Return (X, Y) of the center of cell containing provided text 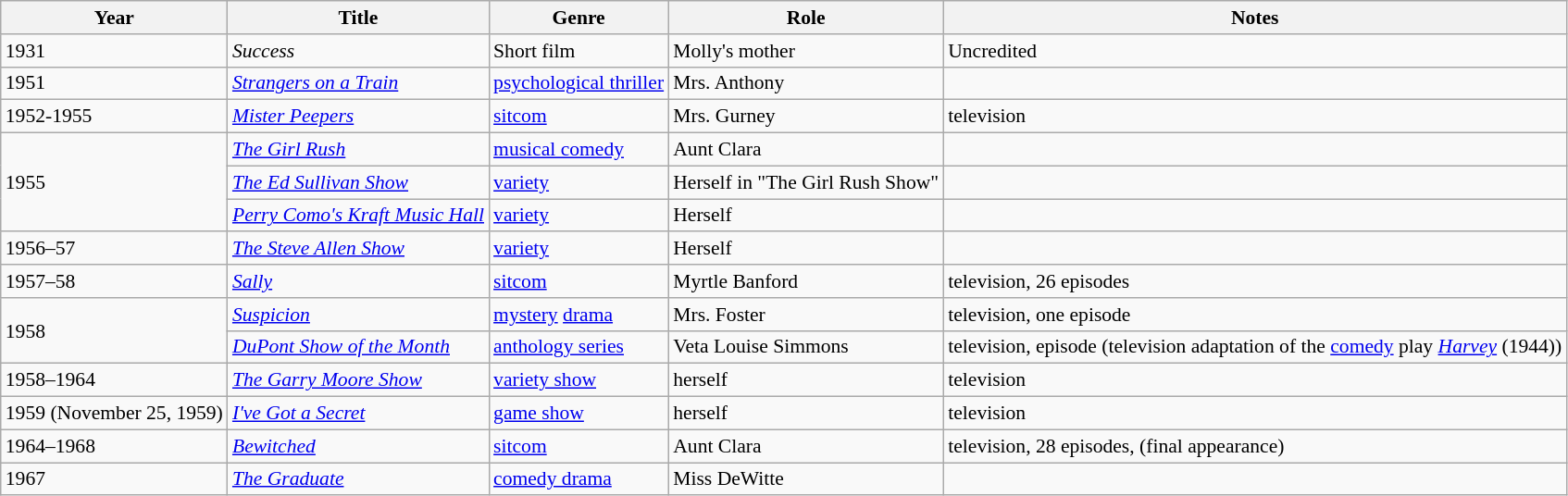
Myrtle Banford (805, 281)
Molly's mother (805, 51)
Notes (1255, 18)
The Steve Allen Show (358, 249)
1952-1955 (115, 117)
television, episode (television adaptation of the comedy play Harvey (1944)) (1255, 347)
Mister Peepers (358, 117)
Herself in "The Girl Rush Show" (805, 182)
Year (115, 18)
Miss DeWitte (805, 479)
variety show (579, 380)
1951 (115, 83)
Strangers on a Train (358, 83)
game show (579, 414)
1958 (115, 331)
Genre (579, 18)
The Graduate (358, 479)
Mrs. Anthony (805, 83)
1967 (115, 479)
1931 (115, 51)
television, one episode (1255, 315)
Role (805, 18)
Sally (358, 281)
Mrs. Foster (805, 315)
Success (358, 51)
1964–1968 (115, 446)
television, 28 episodes, (final appearance) (1255, 446)
Mrs. Gurney (805, 117)
mystery drama (579, 315)
1957–58 (115, 281)
Uncredited (1255, 51)
psychological thriller (579, 83)
1956–57 (115, 249)
The Garry Moore Show (358, 380)
Bewitched (358, 446)
DuPont Show of the Month (358, 347)
1955 (115, 183)
Short film (579, 51)
I've Got a Secret (358, 414)
The Ed Sullivan Show (358, 182)
1959 (November 25, 1959) (115, 414)
Veta Louise Simmons (805, 347)
The Girl Rush (358, 150)
comedy drama (579, 479)
Title (358, 18)
Suspicion (358, 315)
musical comedy (579, 150)
1958–1964 (115, 380)
television, 26 episodes (1255, 281)
Perry Como's Kraft Music Hall (358, 216)
anthology series (579, 347)
